Identify which cell holds the provided text, then report its [X, Y] central coordinate. 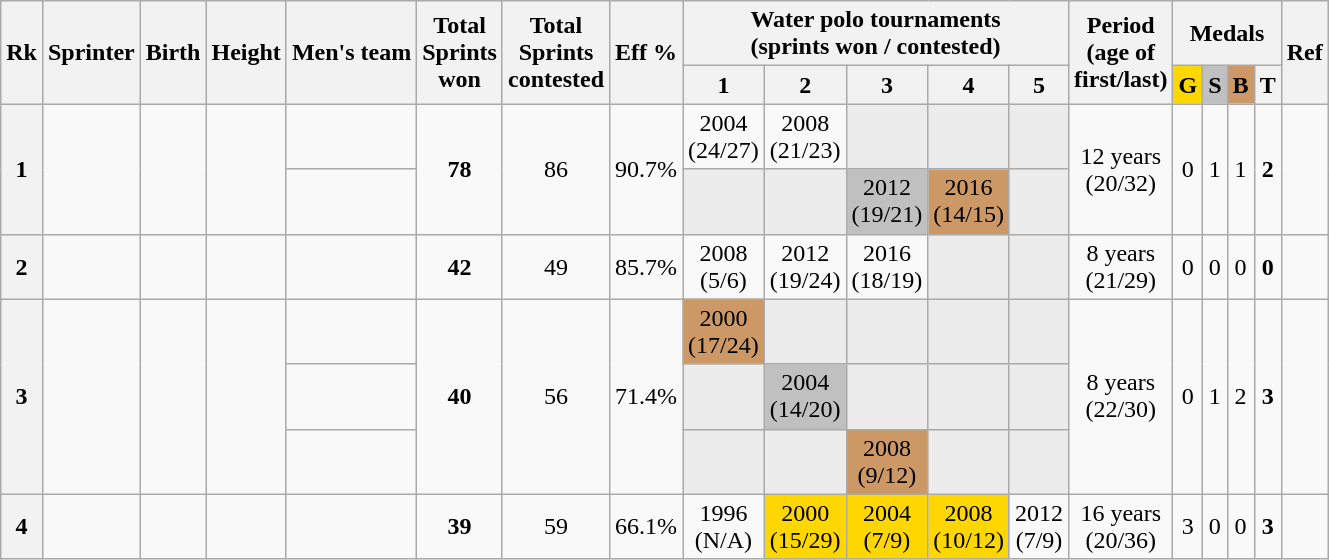
86 [556, 169]
Water polo tournaments(sprints won / contested) [876, 34]
59 [556, 526]
49 [556, 266]
Height [246, 52]
66.1% [646, 526]
78 [460, 169]
56 [556, 396]
S [1215, 85]
71.4% [646, 396]
2016(18/19) [887, 266]
2004(24/27) [724, 136]
1996(N/A) [724, 526]
2016(14/15) [969, 202]
Men's team [351, 52]
T [1268, 85]
2000(15/29) [805, 526]
2012(19/24) [805, 266]
90.7% [646, 169]
2012(19/21) [887, 202]
2008(21/23) [805, 136]
40 [460, 396]
Eff % [646, 52]
TotalSprintswon [460, 52]
2004(14/20) [805, 396]
Sprinter [91, 52]
TotalSprintscontested [556, 52]
G [1188, 85]
12 years(20/32) [1121, 169]
2004(7/9) [887, 526]
Rk [22, 52]
5 [1038, 85]
B [1240, 85]
Ref [1304, 52]
16 years(20/36) [1121, 526]
2012(7/9) [1038, 526]
2008(10/12) [969, 526]
Period(age offirst/last) [1121, 52]
2008(9/12) [887, 462]
2000(17/24) [724, 332]
2008(5/6) [724, 266]
Birth [173, 52]
85.7% [646, 266]
8 years(21/29) [1121, 266]
8 years(22/30) [1121, 396]
42 [460, 266]
Medals [1227, 34]
39 [460, 526]
